Locate the cell with the specified text and output its (X, Y) center coordinate. 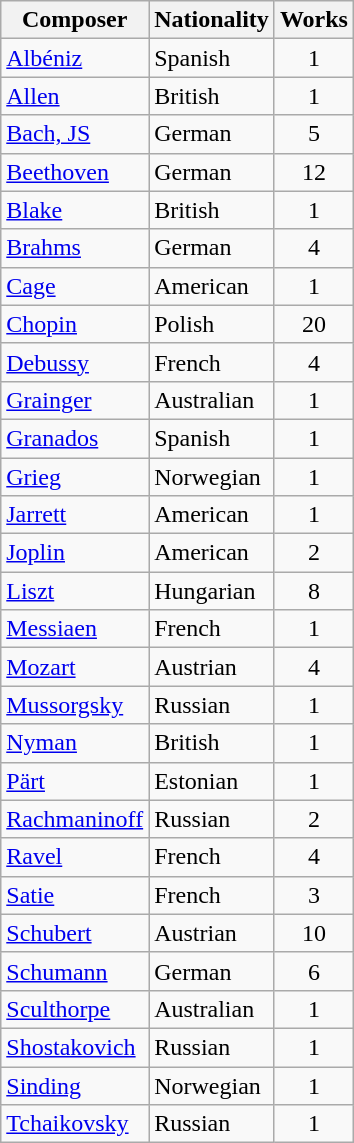
Chopin (75, 324)
Nyman (75, 743)
Pärt (75, 781)
Satie (75, 895)
Jarrett (75, 515)
Brahms (75, 248)
Blake (75, 210)
12 (314, 172)
Albéniz (75, 58)
Granados (75, 438)
Works (314, 20)
Hungarian (212, 591)
3 (314, 895)
Grainger (75, 400)
Grieg (75, 477)
Composer (75, 20)
Cage (75, 286)
Mozart (75, 667)
5 (314, 134)
Polish (212, 324)
Sculthorpe (75, 1009)
Ravel (75, 857)
Liszt (75, 591)
Sinding (75, 1085)
10 (314, 933)
Messiaen (75, 629)
Bach, JS (75, 134)
8 (314, 591)
20 (314, 324)
Mussorgsky (75, 705)
Shostakovich (75, 1047)
6 (314, 971)
Joplin (75, 553)
Debussy (75, 362)
Nationality (212, 20)
Schubert (75, 933)
Rachmaninoff (75, 819)
Schumann (75, 971)
Estonian (212, 781)
Tchaikovsky (75, 1124)
Allen (75, 96)
Beethoven (75, 172)
